From the cell containing the given text, extract its center point as (x, y) coordinate. 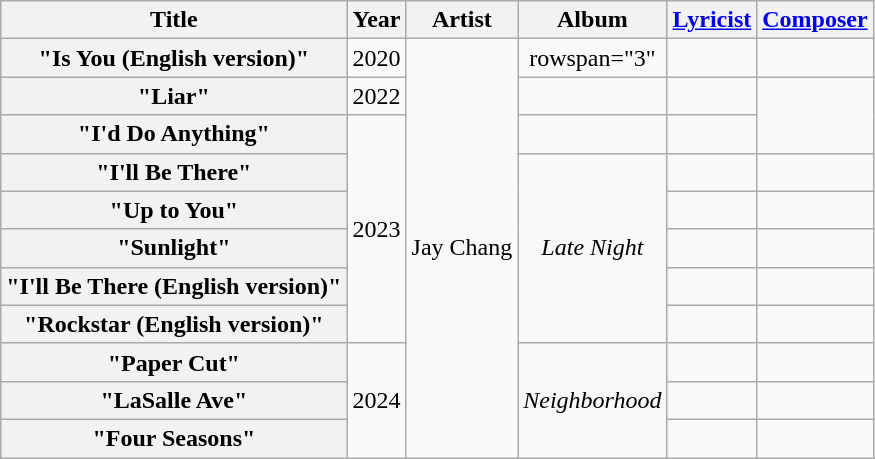
"I'll Be There (English version)" (174, 286)
"Up to You" (174, 210)
Album (592, 20)
"Rockstar (English version)" (174, 324)
"LaSalle Ave" (174, 400)
"I'd Do Anything" (174, 134)
Year (376, 20)
"Is You (English version)" (174, 58)
2024 (376, 400)
Neighborhood (592, 400)
Title (174, 20)
"Liar" (174, 96)
Jay Chang (462, 248)
"Sunlight" (174, 248)
Artist (462, 20)
Composer (815, 20)
2022 (376, 96)
2023 (376, 229)
2020 (376, 58)
Lyricist (712, 20)
rowspan="3" (592, 58)
Late Night (592, 248)
"Paper Cut" (174, 362)
"Four Seasons" (174, 438)
"I'll Be There" (174, 172)
